Locate the cell with the specified text and output its (X, Y) center coordinate. 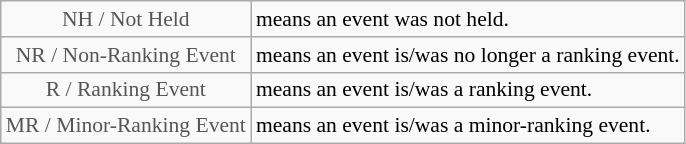
MR / Minor-Ranking Event (126, 126)
means an event is/was no longer a ranking event. (468, 55)
means an event is/was a minor-ranking event. (468, 126)
means an event was not held. (468, 19)
NH / Not Held (126, 19)
means an event is/was a ranking event. (468, 90)
NR / Non-Ranking Event (126, 55)
R / Ranking Event (126, 90)
